Return the [X, Y] coordinate for the center point of the cell that contains the specified text.  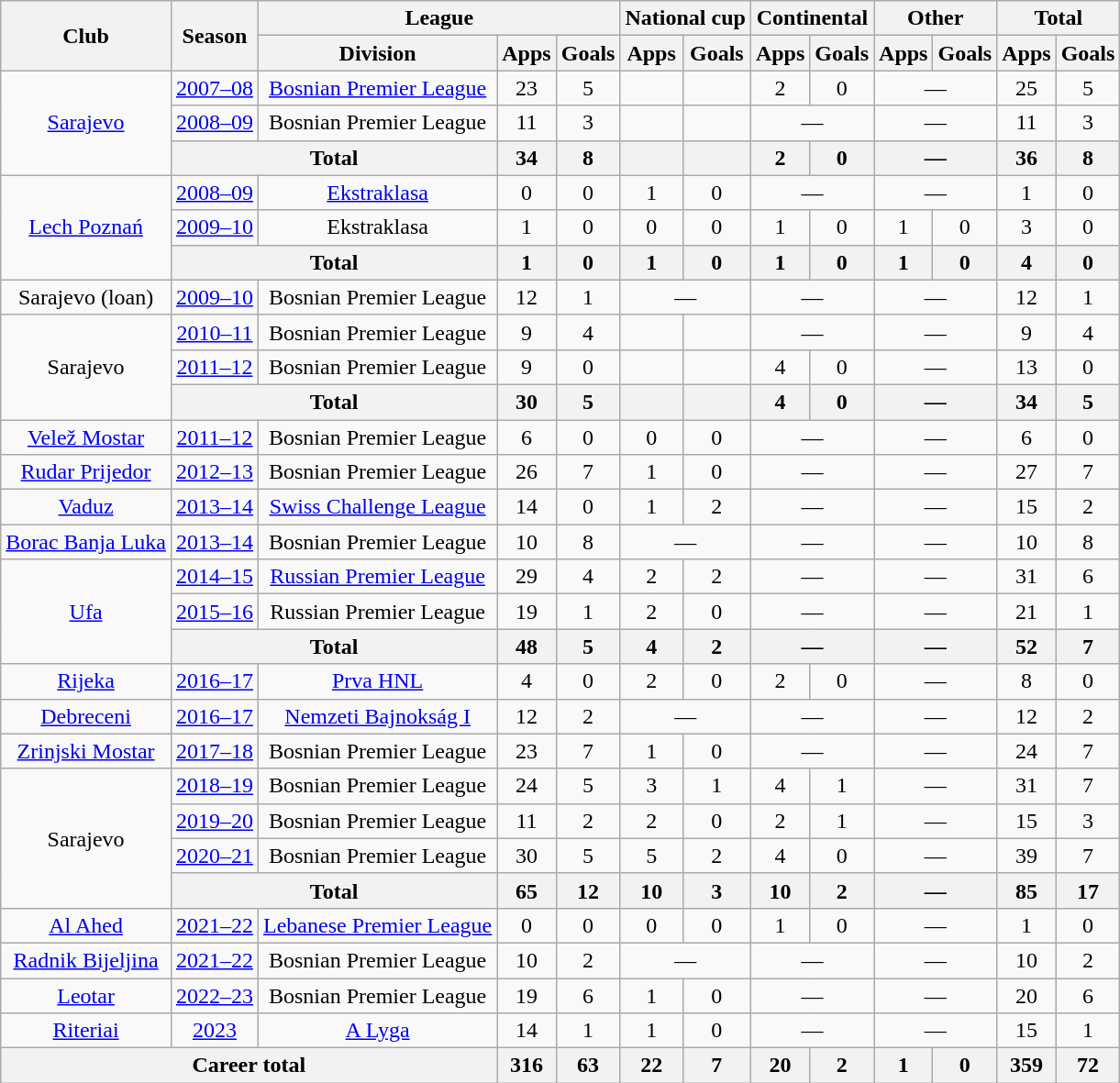
Vaduz [86, 507]
36 [1026, 158]
2022–23 [215, 995]
316 [527, 1066]
72 [1088, 1066]
Sarajevo (loan) [86, 297]
Nemzeti Bajnokság I [377, 716]
52 [1026, 646]
Borac Banja Luka [86, 542]
2020–21 [215, 856]
26 [527, 472]
Prva HNL [377, 681]
Al Ahed [86, 925]
2007–08 [215, 88]
Lebanese Premier League [377, 925]
Club [86, 36]
Velež Mostar [86, 437]
National cup [685, 18]
48 [527, 646]
Rudar Prijedor [86, 472]
2015–16 [215, 612]
Season [215, 36]
Swiss Challenge League [377, 507]
Rijeka [86, 681]
2014–15 [215, 577]
359 [1026, 1066]
Radnik Bijeljina [86, 960]
65 [527, 890]
25 [1026, 88]
Leotar [86, 995]
Career total [250, 1066]
13 [1026, 367]
29 [527, 577]
63 [588, 1066]
League [438, 18]
85 [1026, 890]
39 [1026, 856]
Debreceni [86, 716]
2019–20 [215, 821]
Zrinjski Mostar [86, 751]
2012–13 [215, 472]
27 [1026, 472]
22 [651, 1066]
2018–19 [215, 786]
2023 [215, 1031]
Riteriai [86, 1031]
21 [1026, 612]
Division [377, 53]
17 [1088, 890]
Other [936, 18]
A Lyga [377, 1031]
2010–11 [215, 332]
Continental [812, 18]
2017–18 [215, 751]
Ufa [86, 612]
Lech Poznań [86, 227]
